Extract the [X, Y] coordinate from the center of the cell holding the provided text.  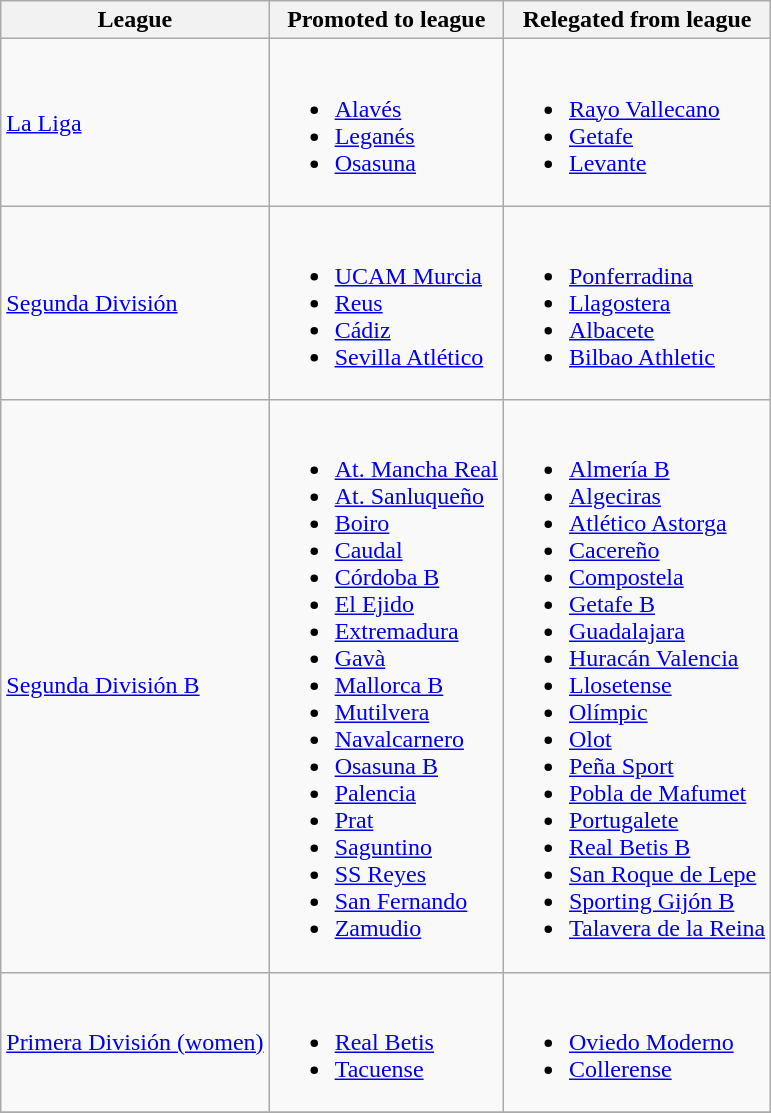
Promoted to league [386, 20]
UCAM MurciaReusCádizSevilla Atlético [386, 303]
Primera División (women) [135, 1042]
Relegated from league [636, 20]
La Liga [135, 122]
Oviedo ModernoCollerense [636, 1042]
Segunda División B [135, 686]
Rayo VallecanoGetafeLevante [636, 122]
Segunda División [135, 303]
League [135, 20]
AlavésLeganésOsasuna [386, 122]
Real BetisTacuense [386, 1042]
PonferradinaLlagosteraAlbaceteBilbao Athletic [636, 303]
